Locate the cell with the specified text and output its [X, Y] center coordinate. 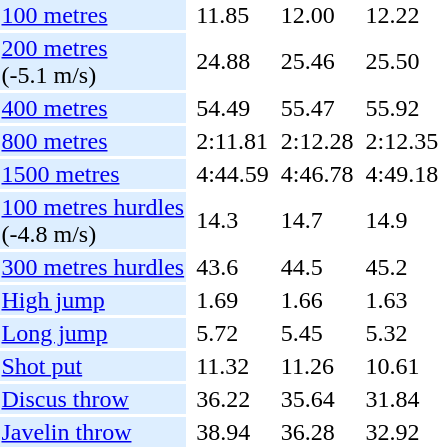
1.66 [317, 300]
25.46 [317, 62]
5.72 [233, 333]
14.3 [233, 220]
1500 metres [93, 174]
400 metres [93, 108]
12.00 [317, 15]
11.32 [233, 366]
43.6 [233, 267]
5.45 [317, 333]
Shot put [93, 366]
100 metres hurdles (-4.8 m/s) [93, 220]
2:12.28 [317, 141]
300 metres hurdles [93, 267]
36.22 [233, 399]
11.26 [317, 366]
Long jump [93, 333]
200 metres (-5.1 m/s) [93, 62]
24.88 [233, 62]
4:44.59 [233, 174]
1.69 [233, 300]
14.7 [317, 220]
100 metres [93, 15]
38.94 [233, 432]
35.64 [317, 399]
55.47 [317, 108]
44.5 [317, 267]
11.85 [233, 15]
Javelin throw [93, 432]
High jump [93, 300]
2:11.81 [233, 141]
Discus throw [93, 399]
4:46.78 [317, 174]
54.49 [233, 108]
800 metres [93, 141]
36.28 [317, 432]
